Provide the [x, y] coordinate of the cell's center where the given text is located.  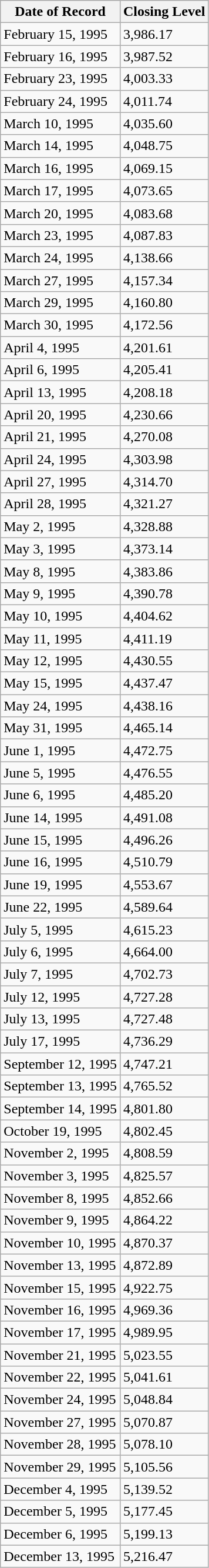
3,986.17 [164, 34]
May 10, 1995 [60, 616]
4,852.66 [164, 1198]
November 9, 1995 [60, 1220]
September 12, 1995 [60, 1064]
April 20, 1995 [60, 415]
4,765.52 [164, 1086]
November 10, 1995 [60, 1243]
4,208.18 [164, 392]
5,177.45 [164, 1512]
March 17, 1995 [60, 191]
5,105.56 [164, 1467]
4,160.80 [164, 303]
April 21, 1995 [60, 437]
4,808.59 [164, 1153]
March 14, 1995 [60, 146]
November 24, 1995 [60, 1400]
March 30, 1995 [60, 325]
4,702.73 [164, 974]
4,989.95 [164, 1332]
5,023.55 [164, 1355]
June 1, 1995 [60, 750]
Date of Record [60, 12]
5,216.47 [164, 1556]
4,205.41 [164, 370]
4,589.64 [164, 907]
October 19, 1995 [60, 1131]
4,035.60 [164, 124]
November 13, 1995 [60, 1265]
4,801.80 [164, 1109]
4,736.29 [164, 1042]
June 22, 1995 [60, 907]
November 17, 1995 [60, 1332]
4,314.70 [164, 482]
November 3, 1995 [60, 1176]
4,727.28 [164, 997]
June 16, 1995 [60, 862]
May 2, 1995 [60, 526]
April 28, 1995 [60, 504]
4,404.62 [164, 616]
4,303.98 [164, 459]
4,664.00 [164, 952]
March 23, 1995 [60, 235]
4,922.75 [164, 1287]
4,270.08 [164, 437]
November 16, 1995 [60, 1310]
December 5, 1995 [60, 1512]
September 13, 1995 [60, 1086]
4,727.48 [164, 1019]
4,430.55 [164, 661]
4,825.57 [164, 1176]
May 31, 1995 [60, 728]
November 21, 1995 [60, 1355]
4,472.75 [164, 750]
May 11, 1995 [60, 638]
4,553.67 [164, 885]
4,969.36 [164, 1310]
November 15, 1995 [60, 1287]
April 24, 1995 [60, 459]
5,048.84 [164, 1400]
4,872.89 [164, 1265]
June 5, 1995 [60, 773]
May 15, 1995 [60, 683]
4,083.68 [164, 213]
4,411.19 [164, 638]
July 17, 1995 [60, 1042]
July 7, 1995 [60, 974]
4,003.33 [164, 79]
4,465.14 [164, 728]
4,321.27 [164, 504]
May 9, 1995 [60, 593]
February 15, 1995 [60, 34]
4,437.47 [164, 683]
March 27, 1995 [60, 281]
3,987.52 [164, 56]
July 5, 1995 [60, 929]
4,747.21 [164, 1064]
March 24, 1995 [60, 258]
4,069.15 [164, 168]
4,864.22 [164, 1220]
5,078.10 [164, 1444]
4,438.16 [164, 706]
March 29, 1995 [60, 303]
April 4, 1995 [60, 348]
June 15, 1995 [60, 840]
April 27, 1995 [60, 482]
June 14, 1995 [60, 818]
February 23, 1995 [60, 79]
4,870.37 [164, 1243]
November 27, 1995 [60, 1422]
December 4, 1995 [60, 1489]
Closing Level [164, 12]
4,011.74 [164, 101]
November 28, 1995 [60, 1444]
4,087.83 [164, 235]
4,390.78 [164, 593]
February 16, 1995 [60, 56]
May 8, 1995 [60, 571]
June 6, 1995 [60, 795]
4,328.88 [164, 526]
November 22, 1995 [60, 1377]
July 13, 1995 [60, 1019]
4,615.23 [164, 929]
4,476.55 [164, 773]
4,048.75 [164, 146]
March 16, 1995 [60, 168]
February 24, 1995 [60, 101]
November 29, 1995 [60, 1467]
5,070.87 [164, 1422]
April 13, 1995 [60, 392]
4,073.65 [164, 191]
May 3, 1995 [60, 549]
April 6, 1995 [60, 370]
July 6, 1995 [60, 952]
June 19, 1995 [60, 885]
May 24, 1995 [60, 706]
5,199.13 [164, 1534]
4,485.20 [164, 795]
November 8, 1995 [60, 1198]
5,139.52 [164, 1489]
4,802.45 [164, 1131]
March 20, 1995 [60, 213]
December 6, 1995 [60, 1534]
5,041.61 [164, 1377]
4,383.86 [164, 571]
4,157.34 [164, 281]
September 14, 1995 [60, 1109]
4,510.79 [164, 862]
4,496.26 [164, 840]
May 12, 1995 [60, 661]
4,491.08 [164, 818]
4,230.66 [164, 415]
November 2, 1995 [60, 1153]
December 13, 1995 [60, 1556]
March 10, 1995 [60, 124]
4,373.14 [164, 549]
4,172.56 [164, 325]
4,201.61 [164, 348]
4,138.66 [164, 258]
July 12, 1995 [60, 997]
